Determine the [x, y] coordinate at the center of the cell enclosing the given text.  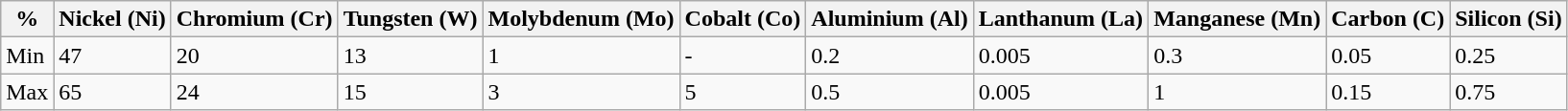
Cobalt (Co) [743, 19]
Tungsten (W) [411, 19]
0.15 [1388, 92]
- [743, 55]
Molybdenum (Mo) [582, 19]
Carbon (C) [1388, 19]
% [27, 19]
Nickel (Ni) [112, 19]
24 [254, 92]
13 [411, 55]
65 [112, 92]
Aluminium (Al) [890, 19]
0.05 [1388, 55]
Manganese (Mn) [1238, 19]
Silicon (Si) [1509, 19]
0.3 [1238, 55]
47 [112, 55]
Min [27, 55]
5 [743, 92]
3 [582, 92]
0.5 [890, 92]
0.75 [1509, 92]
Lanthanum (La) [1060, 19]
Max [27, 92]
0.25 [1509, 55]
15 [411, 92]
Chromium (Cr) [254, 19]
20 [254, 55]
0.2 [890, 55]
